Output the [x, y] coordinate of the center of the cell containing the given text.  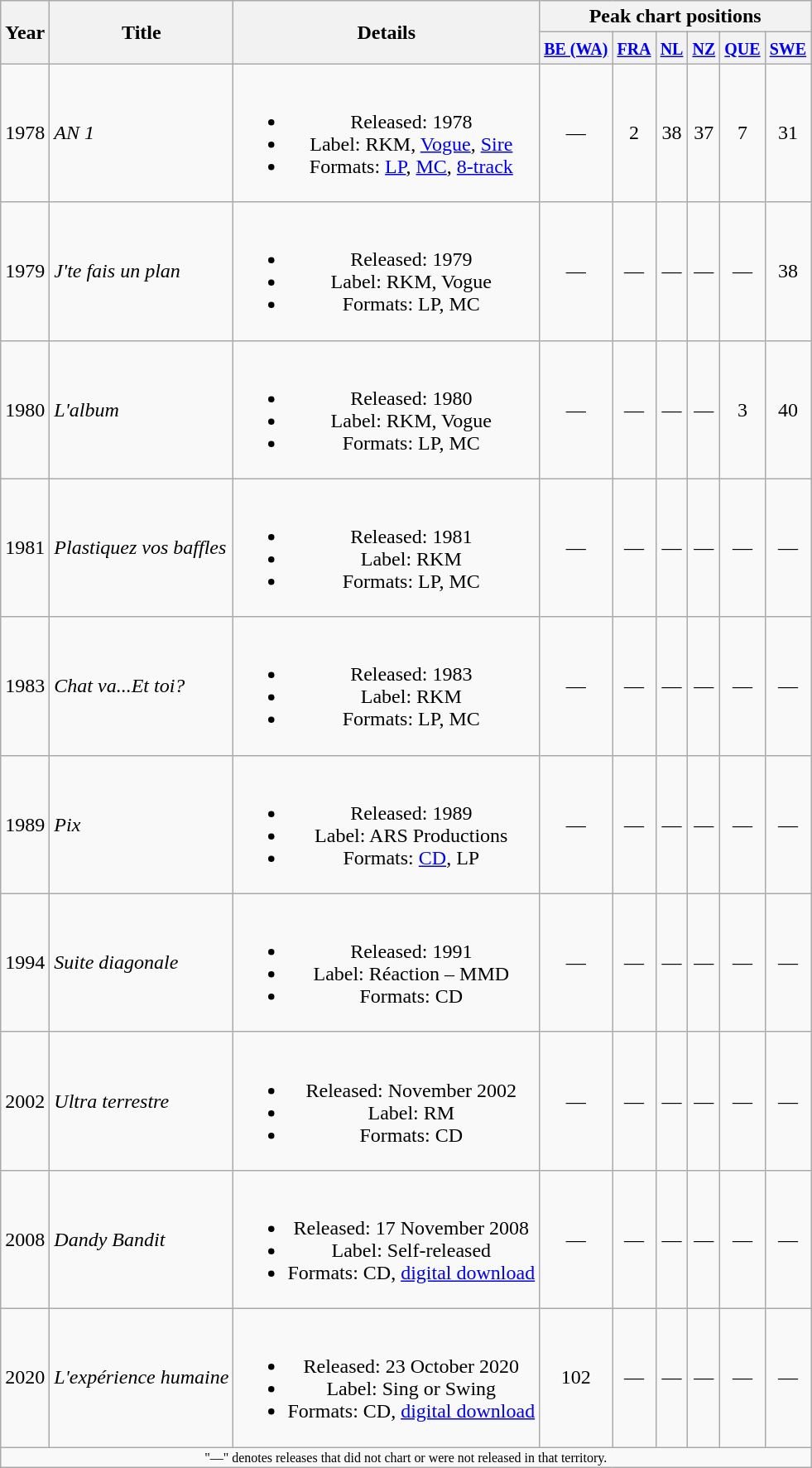
Released: 1978Label: RKM, Vogue, SireFormats: LP, MC, 8-track [387, 132]
Details [387, 32]
31 [788, 132]
1979 [25, 272]
2020 [25, 1378]
Suite diagonale [142, 962]
Released: November 2002Label: RMFormats: CD [387, 1101]
1983 [25, 686]
37 [704, 132]
2 [634, 132]
QUE [742, 48]
L'album [142, 409]
Released: 1981Label: RKMFormats: LP, MC [387, 548]
1980 [25, 409]
AN 1 [142, 132]
1981 [25, 548]
Released: 1991Label: Réaction – MMDFormats: CD [387, 962]
40 [788, 409]
Released: 17 November 2008Label: Self-releasedFormats: CD, digital download [387, 1239]
2002 [25, 1101]
Released: 1979Label: RKM, VogueFormats: LP, MC [387, 272]
Title [142, 32]
1994 [25, 962]
BE (WA) [576, 48]
Released: 1980Label: RKM, VogueFormats: LP, MC [387, 409]
Ultra terrestre [142, 1101]
Pix [142, 825]
Released: 23 October 2020Label: Sing or SwingFormats: CD, digital download [387, 1378]
Chat va...Et toi? [142, 686]
2008 [25, 1239]
FRA [634, 48]
Released: 1983Label: RKMFormats: LP, MC [387, 686]
Year [25, 32]
NZ [704, 48]
L'expérience humaine [142, 1378]
1989 [25, 825]
7 [742, 132]
NL [672, 48]
Released: 1989Label: ARS ProductionsFormats: CD, LP [387, 825]
1978 [25, 132]
"—" denotes releases that did not chart or were not released in that territory. [406, 1457]
3 [742, 409]
SWE [788, 48]
Dandy Bandit [142, 1239]
J'te fais un plan [142, 272]
Plastiquez vos baffles [142, 548]
102 [576, 1378]
Peak chart positions [675, 17]
